Return [x, y] of the center of cell containing provided text 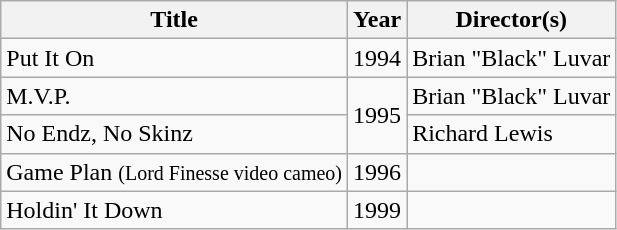
1994 [378, 58]
Game Plan (Lord Finesse video cameo) [174, 172]
Director(s) [512, 20]
Year [378, 20]
Put It On [174, 58]
1996 [378, 172]
Holdin' It Down [174, 210]
Richard Lewis [512, 134]
Title [174, 20]
No Endz, No Skinz [174, 134]
1995 [378, 115]
1999 [378, 210]
M.V.P. [174, 96]
